Return the (x, y) coordinate for the center point of the cell that contains the specified text.  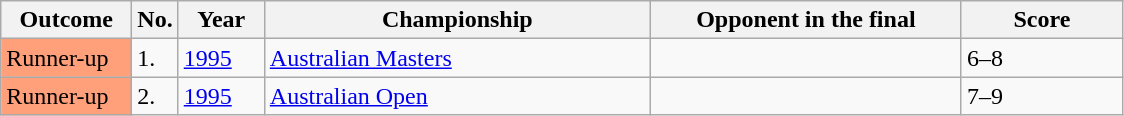
7–9 (1042, 96)
Australian Masters (457, 58)
Australian Open (457, 96)
Championship (457, 20)
6–8 (1042, 58)
Outcome (66, 20)
No. (155, 20)
Score (1042, 20)
2. (155, 96)
Year (221, 20)
Opponent in the final (806, 20)
1. (155, 58)
